Output the [X, Y] coordinate of the center of the cell containing the given text.  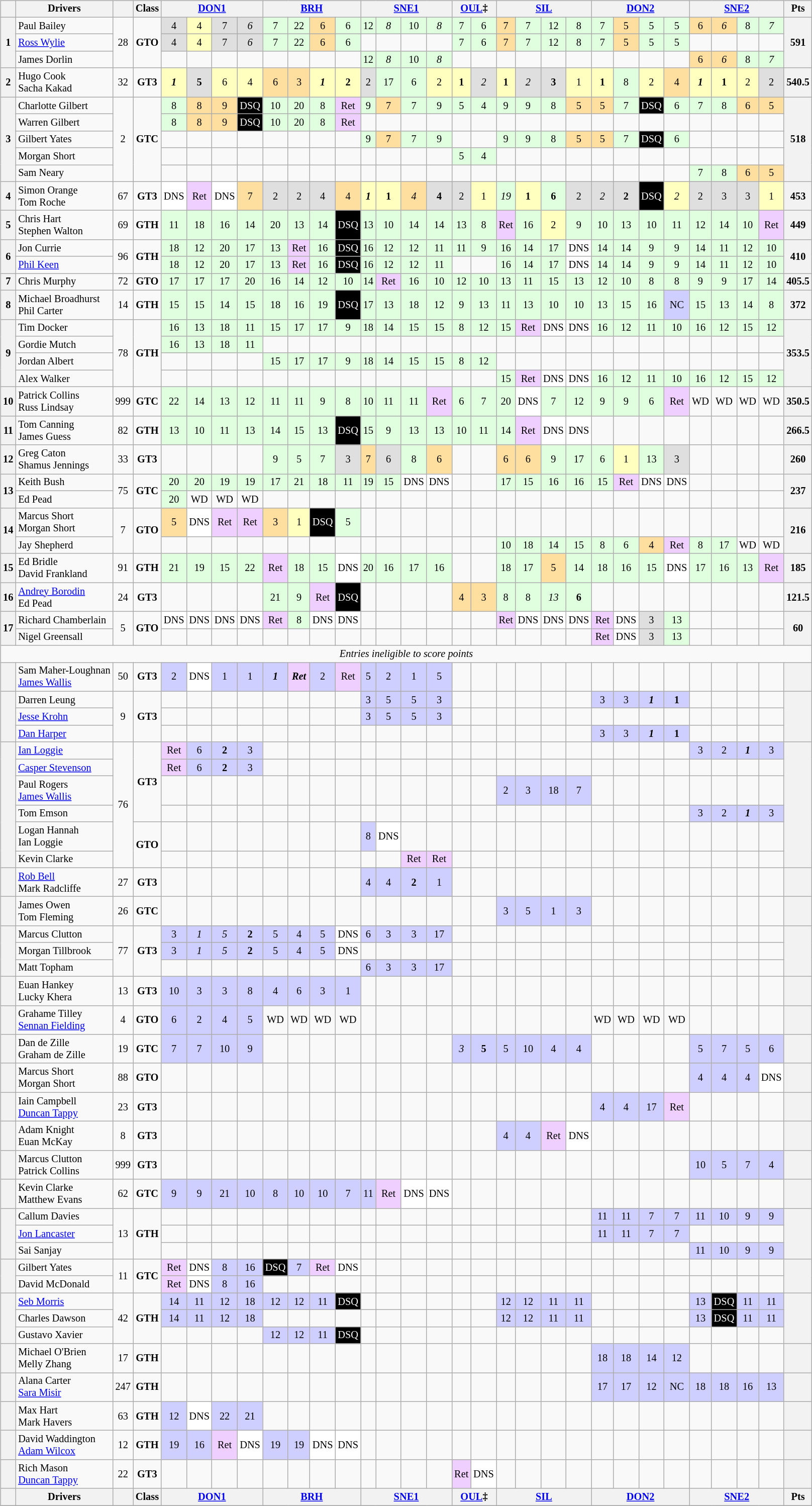
353.5 [798, 353]
Michael Broadhurst Phil Carter [64, 305]
Rob Bell Mark Radcliffe [64, 882]
Sam Maher-Loughnan James Wallis [64, 677]
33 [123, 459]
Paul Rogers James Wallis [64, 791]
82 [123, 430]
Dan de Zille Graham de Zille [64, 1049]
Tom Emson [64, 813]
91 [123, 568]
77 [123, 951]
Matt Topham [64, 968]
Jon Currie [64, 248]
518 [798, 139]
Patrick Collins Russ Lindsay [64, 402]
Ross Wylie [64, 43]
63 [123, 1416]
Charlotte Gilbert [64, 106]
Tom Canning James Guess [64, 430]
350.5 [798, 402]
Logan Hannah Ian Loggie [64, 836]
Michael O'Brien Melly Zhang [64, 1358]
Greg Caton Shamus Jennings [64, 459]
Simon Orange Tom Roche [64, 196]
Nigel Greensall [64, 637]
260 [798, 459]
67 [123, 196]
Adam Knight Euan McKay [64, 1136]
Ed Pead [64, 499]
Morgan Tillbrook [64, 951]
Ed Bridle David Frankland [64, 568]
Euan Hankey Lucky Khera [64, 991]
Sam Neary [64, 173]
69 [123, 225]
James Owen Tom Fleming [64, 911]
Gustavo Xavier [64, 1335]
Sai Sanjay [64, 1251]
Rich Mason Duncan Tappy [64, 1474]
88 [123, 1078]
Marcus Clutton Patrick Collins [64, 1165]
62 [123, 1194]
28 [123, 42]
216 [798, 531]
591 [798, 42]
Entries ineligible to score points [406, 654]
Chris Murphy [64, 282]
James Dorlin [64, 60]
Alana Carter Sara Misir [64, 1387]
449 [798, 225]
78 [123, 353]
Alex Walker [64, 379]
Gordie Mutch [64, 345]
96 [123, 256]
372 [798, 305]
42 [123, 1318]
Jay Shepherd [64, 545]
50 [123, 677]
Hugo Cook Sacha Kakad [64, 82]
72 [123, 282]
453 [798, 196]
75 [123, 491]
Morgan Short [64, 156]
Phil Keen [64, 265]
Jordan Albert [64, 361]
Kevin Clarke [64, 860]
Richard Chamberlain [64, 620]
Max Hart Mark Havers [64, 1416]
27 [123, 882]
Seb Morris [64, 1301]
Callum Davies [64, 1217]
Jon Lancaster [64, 1234]
60 [798, 628]
Charles Dawson [64, 1319]
Warren Gilbert [64, 123]
410 [798, 256]
32 [123, 82]
Paul Bailey [64, 26]
David Waddington Adam Wilcox [64, 1445]
266.5 [798, 430]
Dan Harper [64, 734]
Marcus Clutton [64, 934]
Iain Campbell Duncan Tappy [64, 1107]
Kevin Clarke Matthew Evans [64, 1194]
Jesse Krohn [64, 717]
Ian Loggie [64, 750]
Darren Leung [64, 700]
405.5 [798, 282]
76 [123, 805]
26 [123, 911]
121.5 [798, 597]
Chris Hart Stephen Walton [64, 225]
David McDonald [64, 1284]
540.5 [798, 82]
237 [798, 491]
Casper Stevenson [64, 768]
24 [123, 597]
Tim Docker [64, 328]
247 [123, 1387]
Keith Bush [64, 483]
185 [798, 568]
Grahame Tilley Sennan Fielding [64, 1020]
Andrey Borodin Ed Pead [64, 597]
23 [123, 1107]
